Identify which cell holds the provided text, then report its [X, Y] central coordinate. 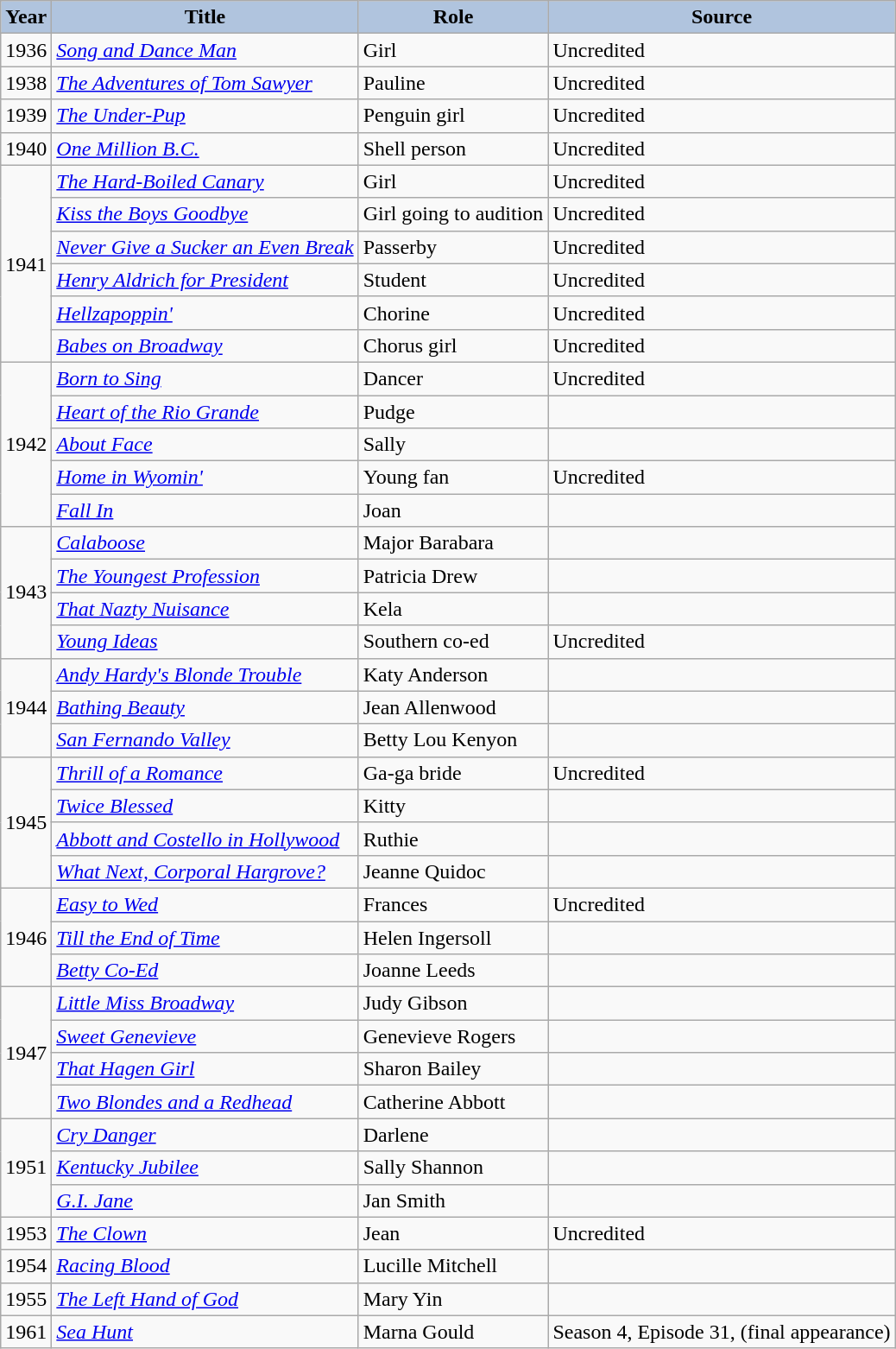
1955 [26, 1299]
Thrill of a Romance [205, 773]
1946 [26, 937]
Kiss the Boys Goodbye [205, 214]
Major Barabara [453, 543]
1940 [26, 149]
Penguin girl [453, 116]
1951 [26, 1168]
Passerby [453, 247]
Pudge [453, 412]
1941 [26, 263]
What Next, Corporal Hargrove? [205, 871]
Betty Co-Ed [205, 971]
Helen Ingersoll [453, 937]
1936 [26, 50]
One Million B.C. [205, 149]
Title [205, 17]
Patricia Drew [453, 576]
Jan Smith [453, 1200]
Fall In [205, 510]
Abbott and Costello in Hollywood [205, 839]
Sally [453, 445]
Twice Blessed [205, 806]
Source [722, 17]
Darlene [453, 1135]
Heart of the Rio Grande [205, 412]
1943 [26, 592]
1944 [26, 707]
Bathing Beauty [205, 707]
Kentucky Jubilee [205, 1168]
Easy to Wed [205, 904]
Judy Gibson [453, 1004]
Dancer [453, 378]
The Youngest Profession [205, 576]
Betty Lou Kenyon [453, 740]
Andy Hardy's Blonde Trouble [205, 674]
About Face [205, 445]
The Left Hand of God [205, 1299]
Never Give a Sucker an Even Break [205, 247]
Sharon Bailey [453, 1069]
Babes on Broadway [205, 345]
Calaboose [205, 543]
Henry Aldrich for President [205, 280]
Kela [453, 609]
Season 4, Episode 31, (final appearance) [722, 1332]
Born to Sing [205, 378]
San Fernando Valley [205, 740]
Cry Danger [205, 1135]
Sea Hunt [205, 1332]
Girl going to audition [453, 214]
Till the End of Time [205, 937]
Little Miss Broadway [205, 1004]
1939 [26, 116]
Role [453, 17]
Katy Anderson [453, 674]
Young fan [453, 478]
Genevieve Rogers [453, 1036]
Two Blondes and a Redhead [205, 1102]
Ga-ga bride [453, 773]
1947 [26, 1053]
1942 [26, 444]
Lucille Mitchell [453, 1266]
Ruthie [453, 839]
Jean [453, 1233]
That Nazty Nuisance [205, 609]
Marna Gould [453, 1332]
Song and Dance Man [205, 50]
Chorine [453, 313]
Sally Shannon [453, 1168]
Shell person [453, 149]
Frances [453, 904]
The Hard-Boiled Canary [205, 181]
Year [26, 17]
Chorus girl [453, 345]
Southern co-ed [453, 642]
Hellzapoppin' [205, 313]
The Under-Pup [205, 116]
Catherine Abbott [453, 1102]
1938 [26, 83]
Student [453, 280]
The Clown [205, 1233]
1954 [26, 1266]
1945 [26, 822]
Kitty [453, 806]
Pauline [453, 83]
Young Ideas [205, 642]
That Hagen Girl [205, 1069]
Jean Allenwood [453, 707]
Home in Wyomin' [205, 478]
Sweet Genevieve [205, 1036]
Racing Blood [205, 1266]
The Adventures of Tom Sawyer [205, 83]
Mary Yin [453, 1299]
G.I. Jane [205, 1200]
Joanne Leeds [453, 971]
1953 [26, 1233]
Jeanne Quidoc [453, 871]
1961 [26, 1332]
Joan [453, 510]
